From the cell containing the given text, extract its center point as (X, Y) coordinate. 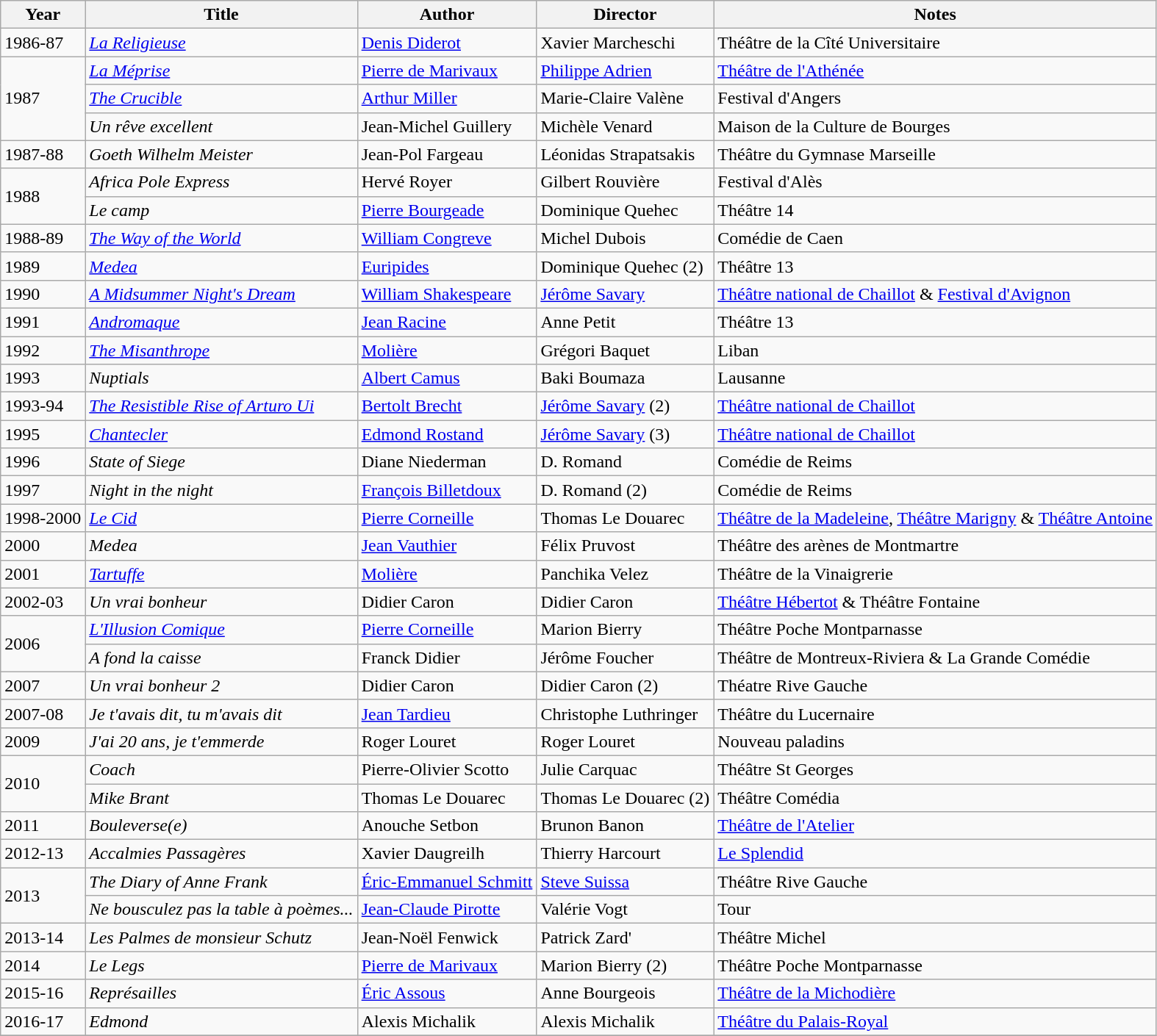
Franck Didier (447, 658)
Gilbert Rouvière (625, 182)
Théâtre du Palais-Royal (935, 1021)
2011 (43, 826)
Théâtre de la Vinaigrerie (935, 574)
Hervé Royer (447, 182)
Jean-Noël Fenwick (447, 938)
Nouveau paladins (935, 741)
Notes (935, 15)
1997 (43, 490)
Dominique Quehec (625, 210)
Bertolt Brecht (447, 406)
Jérôme Savary (625, 294)
Théâtre national de Chaillot & Festival d'Avignon (935, 294)
2009 (43, 741)
Théâtre du Gymnase Marseille (935, 154)
Didier Caron (2) (625, 686)
Baki Boumaza (625, 378)
Africa Pole Express (221, 182)
Pierre Bourgeade (447, 210)
2014 (43, 965)
La Méprise (221, 71)
The Way of the World (221, 238)
1992 (43, 350)
François Billetdoux (447, 490)
William Shakespeare (447, 294)
La Religieuse (221, 43)
Night in the night (221, 490)
1987 (43, 98)
Je t'avais dit, tu m'avais dit (221, 713)
Tour (935, 910)
Théâtre du Lucernaire (935, 713)
Title (221, 15)
2006 (43, 644)
Théâtre 14 (935, 210)
Grégori Baquet (625, 350)
Mike Brant (221, 797)
Valérie Vogt (625, 910)
Jean Racine (447, 322)
1993-94 (43, 406)
Jean-Pol Fargeau (447, 154)
Un vrai bonheur 2 (221, 686)
Chantecler (221, 434)
Goeth Wilhelm Meister (221, 154)
1987-88 (43, 154)
Comédie de Caen (935, 238)
Euripides (447, 266)
Festival d'Alès (935, 182)
2007 (43, 686)
1996 (43, 462)
Philippe Adrien (625, 71)
Panchika Velez (625, 574)
Coach (221, 769)
2015-16 (43, 993)
2000 (43, 546)
Théâtre des arènes de Montmartre (935, 546)
Dominique Quehec (2) (625, 266)
Author (447, 15)
2013 (43, 896)
Jean-Michel Guillery (447, 126)
Bouleverse(e) (221, 826)
Year (43, 15)
Albert Camus (447, 378)
2010 (43, 783)
Brunon Banon (625, 826)
Maison de la Culture de Bourges (935, 126)
The Crucible (221, 98)
Jean Tardieu (447, 713)
A fond la caisse (221, 658)
Théâtre de Montreux-Riviera & La Grande Comédie (935, 658)
1988-89 (43, 238)
Représailles (221, 993)
Thierry Harcourt (625, 854)
Anne Bourgeois (625, 993)
1990 (43, 294)
Xavier Marcheschi (625, 43)
Julie Carquac (625, 769)
1989 (43, 266)
J'ai 20 ans, je t'emmerde (221, 741)
Edmond Rostand (447, 434)
State of Siege (221, 462)
Le camp (221, 210)
Tartuffe (221, 574)
Thomas Le Douarec (2) (625, 797)
2013-14 (43, 938)
1995 (43, 434)
Andromaque (221, 322)
Théâtre Comédia (935, 797)
Théâtre de l'Atelier (935, 826)
Marion Bierry (2) (625, 965)
Marion Bierry (625, 630)
Théâtre de la Cîté Universitaire (935, 43)
Diane Niederman (447, 462)
2007-08 (43, 713)
Accalmies Passagères (221, 854)
Pierre-Olivier Scotto (447, 769)
Théatre Rive Gauche (935, 686)
Festival d'Angers (935, 98)
L'Illusion Comique (221, 630)
The Diary of Anne Frank (221, 882)
Michèle Venard (625, 126)
Théâtre St Georges (935, 769)
Éric Assous (447, 993)
Théâtre de la Michodière (935, 993)
Lausanne (935, 378)
2002-03 (43, 602)
Éric-Emmanuel Schmitt (447, 882)
Théâtre de la Madeleine, Théâtre Marigny & Théâtre Antoine (935, 518)
1986-87 (43, 43)
William Congreve (447, 238)
Les Palmes de monsieur Schutz (221, 938)
Jérôme Savary (2) (625, 406)
Théâtre de l'Athénée (935, 71)
The Resistible Rise of Arturo Ui (221, 406)
1998-2000 (43, 518)
Un vrai bonheur (221, 602)
Michel Dubois (625, 238)
1993 (43, 378)
2001 (43, 574)
Jean Vauthier (447, 546)
Le Splendid (935, 854)
Nuptials (221, 378)
The Misanthrope (221, 350)
Anne Petit (625, 322)
Jean-Claude Pirotte (447, 910)
Jérôme Foucher (625, 658)
Denis Diderot (447, 43)
Un rêve excellent (221, 126)
Marie-Claire Valène (625, 98)
Théâtre Hébertot & Théâtre Fontaine (935, 602)
Christophe Luthringer (625, 713)
Director (625, 15)
D. Romand (2) (625, 490)
Félix Pruvost (625, 546)
1991 (43, 322)
2012-13 (43, 854)
Arthur Miller (447, 98)
2016-17 (43, 1021)
Patrick Zard' (625, 938)
Le Cid (221, 518)
Théâtre Rive Gauche (935, 882)
Liban (935, 350)
Xavier Daugreilh (447, 854)
Le Legs (221, 965)
Ne bousculez pas la table à poèmes... (221, 910)
Edmond (221, 1021)
Anouche Setbon (447, 826)
Jérôme Savary (3) (625, 434)
Steve Suissa (625, 882)
A Midsummer Night's Dream (221, 294)
1988 (43, 196)
Théâtre Michel (935, 938)
D. Romand (625, 462)
Léonidas Strapatsakis (625, 154)
